Determine the [x, y] coordinate at the center of the cell enclosing the given text.  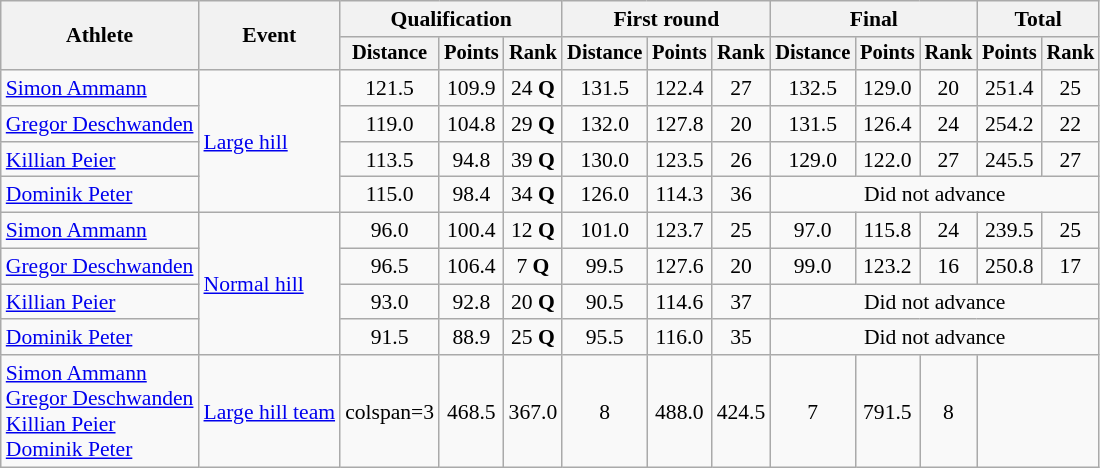
468.5 [471, 411]
25 Q [534, 338]
113.5 [390, 160]
126.0 [604, 195]
20 Q [534, 302]
Qualification [451, 19]
35 [742, 338]
Event [269, 36]
126.4 [887, 124]
104.8 [471, 124]
114.3 [679, 195]
91.5 [390, 338]
132.0 [604, 124]
12 Q [534, 231]
37 [742, 302]
250.8 [1009, 267]
39 Q [534, 160]
95.5 [604, 338]
254.2 [1009, 124]
122.0 [887, 160]
26 [742, 160]
99.5 [604, 267]
251.4 [1009, 88]
98.4 [471, 195]
367.0 [534, 411]
24 Q [534, 88]
Large hill [269, 141]
115.0 [390, 195]
Final [874, 19]
123.5 [679, 160]
123.7 [679, 231]
Normal hill [269, 284]
93.0 [390, 302]
96.0 [390, 231]
17 [1071, 267]
109.9 [471, 88]
88.9 [471, 338]
96.5 [390, 267]
130.0 [604, 160]
239.5 [1009, 231]
7 [812, 411]
121.5 [390, 88]
488.0 [679, 411]
424.5 [742, 411]
127.8 [679, 124]
115.8 [887, 231]
106.4 [471, 267]
22 [1071, 124]
116.0 [679, 338]
92.8 [471, 302]
100.4 [471, 231]
101.0 [604, 231]
119.0 [390, 124]
90.5 [604, 302]
Total [1038, 19]
791.5 [887, 411]
97.0 [812, 231]
127.6 [679, 267]
245.5 [1009, 160]
122.4 [679, 88]
29 Q [534, 124]
colspan=3 [390, 411]
16 [949, 267]
99.0 [812, 267]
Large hill team [269, 411]
First round [666, 19]
123.2 [887, 267]
Simon AmmannGregor DeschwandenKillian PeierDominik Peter [100, 411]
7 Q [534, 267]
114.6 [679, 302]
132.5 [812, 88]
Athlete [100, 36]
94.8 [471, 160]
34 Q [534, 195]
36 [742, 195]
